Search for the cell housing the specified text and yield its [x, y] center coordinate. 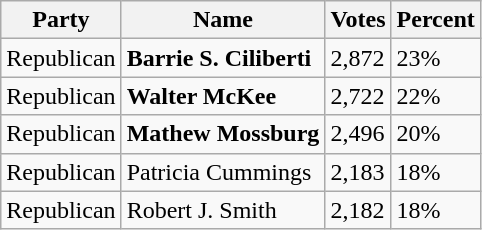
20% [436, 134]
2,183 [358, 172]
Party [61, 20]
22% [436, 96]
Name [223, 20]
2,872 [358, 58]
Votes [358, 20]
Patricia Cummings [223, 172]
23% [436, 58]
Robert J. Smith [223, 210]
Percent [436, 20]
Barrie S. Ciliberti [223, 58]
Mathew Mossburg [223, 134]
2,182 [358, 210]
Walter McKee [223, 96]
2,496 [358, 134]
2,722 [358, 96]
